For the text-containing cell, return its midpoint in (X, Y) coordinate format. 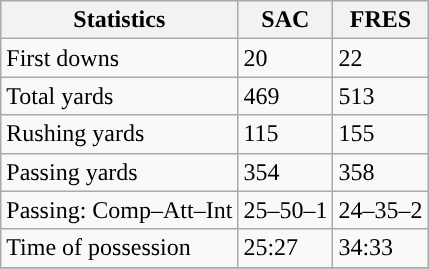
Time of possession (120, 248)
115 (286, 134)
354 (286, 172)
Rushing yards (120, 134)
Passing: Comp–Att–Int (120, 210)
34:33 (380, 248)
358 (380, 172)
24–35–2 (380, 210)
20 (286, 58)
25:27 (286, 248)
FRES (380, 20)
22 (380, 58)
155 (380, 134)
SAC (286, 20)
Passing yards (120, 172)
513 (380, 96)
25–50–1 (286, 210)
469 (286, 96)
Statistics (120, 20)
Total yards (120, 96)
First downs (120, 58)
